Locate the cell with the specified text and output its (x, y) center coordinate. 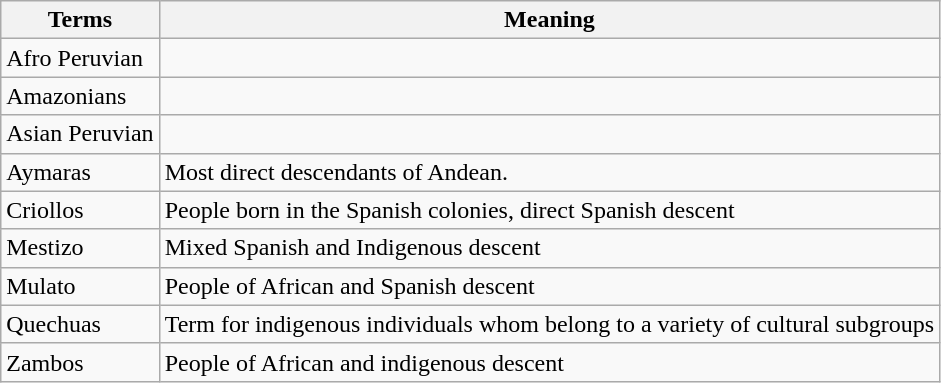
Mestizo (80, 248)
People of African and Spanish descent (550, 286)
Meaning (550, 20)
Mulato (80, 286)
Afro Peruvian (80, 58)
Asian Peruvian (80, 134)
Aymaras (80, 172)
Most direct descendants of Andean. (550, 172)
People born in the Spanish colonies, direct Spanish descent (550, 210)
Zambos (80, 362)
Quechuas (80, 324)
People of African and indigenous descent (550, 362)
Term for indigenous individuals whom belong to a variety of cultural subgroups (550, 324)
Mixed Spanish and Indigenous descent (550, 248)
Amazonians (80, 96)
Criollos (80, 210)
Terms (80, 20)
